Output the (X, Y) coordinate of the center of the cell containing the given text.  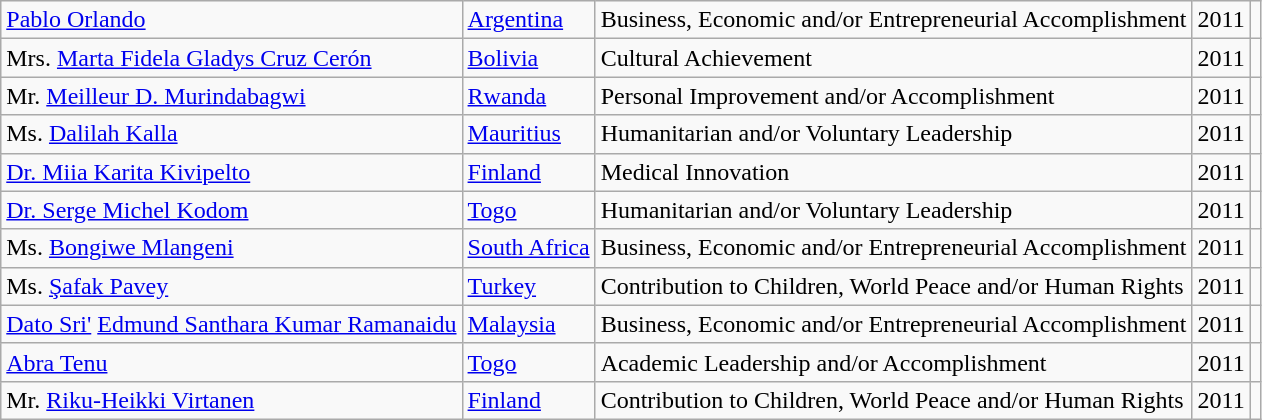
Dato Sri' Edmund Santhara Kumar Ramanaidu (232, 324)
Cultural Achievement (894, 58)
Ms. Şafak Pavey (232, 286)
Academic Leadership and/or Accomplishment (894, 362)
Mr. Riku-Heikki Virtanen (232, 400)
Ms. Bongiwe Mlangeni (232, 248)
South Africa (528, 248)
Dr. Miia Karita Kivipelto (232, 172)
Pablo Orlando (232, 20)
Argentina (528, 20)
Rwanda (528, 96)
Personal Improvement and/or Accomplishment (894, 96)
Turkey (528, 286)
Abra Tenu (232, 362)
Ms. Dalilah Kalla (232, 134)
Dr. Serge Michel Kodom (232, 210)
Bolivia (528, 58)
Mr. Meilleur D. Murindabagwi (232, 96)
Medical Innovation (894, 172)
Malaysia (528, 324)
Mauritius (528, 134)
Mrs. Marta Fidela Gladys Cruz Cerón (232, 58)
